Identify which cell holds the provided text, then report its (x, y) central coordinate. 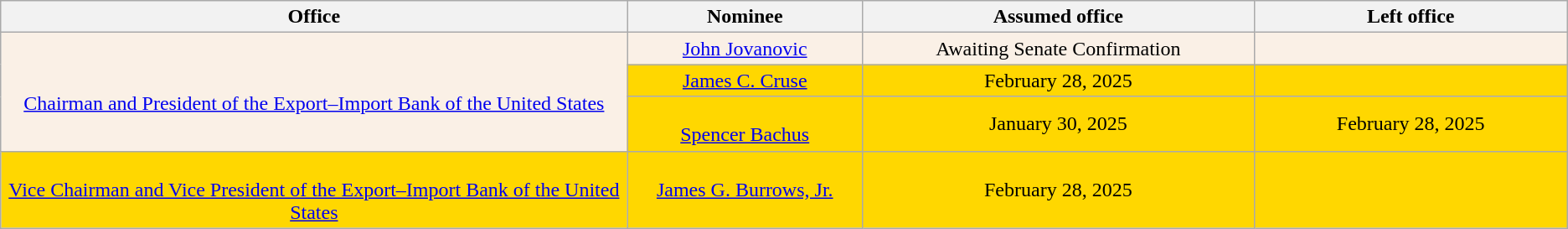
James C. Cruse (745, 81)
Assumed office (1059, 17)
Left office (1411, 17)
Vice Chairman and Vice President of the Export–Import Bank of the United States (314, 190)
James G. Burrows, Jr. (745, 190)
Office (314, 17)
Awaiting Senate Confirmation (1059, 49)
Spencer Bachus (745, 124)
John Jovanovic (745, 49)
January 30, 2025 (1059, 124)
Chairman and President of the Export–Import Bank of the United States (314, 92)
Nominee (745, 17)
